For the text-containing cell, return its midpoint in [X, Y] coordinate format. 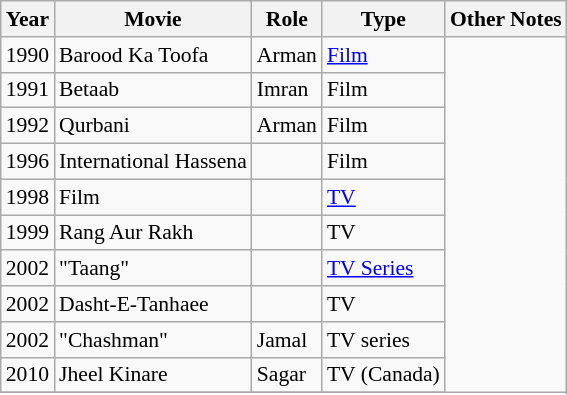
Dasht-E-Tanhaee [153, 304]
Imran [287, 90]
Sagar [287, 375]
Jheel Kinare [153, 375]
1992 [28, 126]
Movie [153, 19]
Year [28, 19]
Other Notes [506, 19]
1990 [28, 55]
2010 [28, 375]
1996 [28, 162]
Type [384, 19]
TV series [384, 340]
Rang Aur Rakh [153, 233]
TV Series [384, 269]
Qurbani [153, 126]
1998 [28, 197]
Jamal [287, 340]
International Hassena [153, 162]
TV (Canada) [384, 375]
Barood Ka Toofa [153, 55]
"Chashman" [153, 340]
1991 [28, 90]
Betaab [153, 90]
"Taang" [153, 269]
Role [287, 19]
1999 [28, 233]
